Capture the cell that displays the provided text and extract its [X, Y] central coordinate. 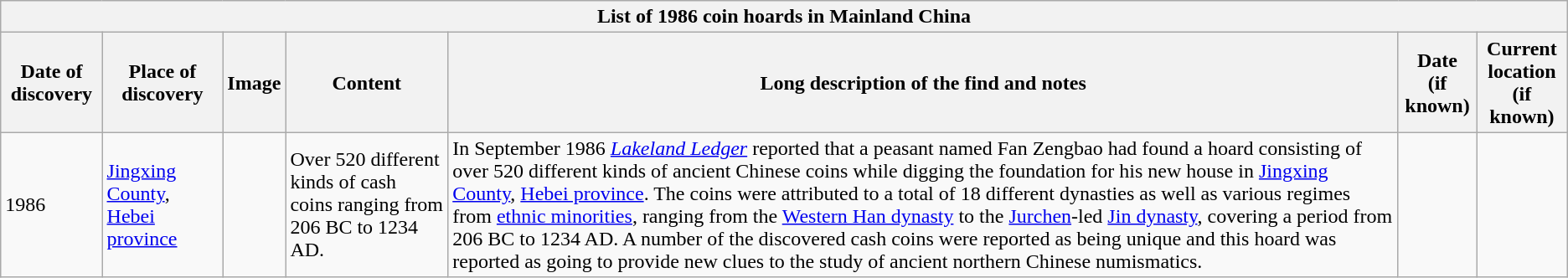
Over 520 different kinds of cash coins ranging from 206 BC to 1234 AD. [367, 204]
Date of discovery [52, 82]
List of 1986 coin hoards in Mainland China [784, 17]
Image [255, 82]
Long description of the find and notes [923, 82]
Date(if known) [1437, 82]
Jingxing County, Hebei province [162, 204]
Place of discovery [162, 82]
1986 [52, 204]
Current location(if known) [1521, 82]
Content [367, 82]
